From the cell containing the given text, extract its center point as (x, y) coordinate. 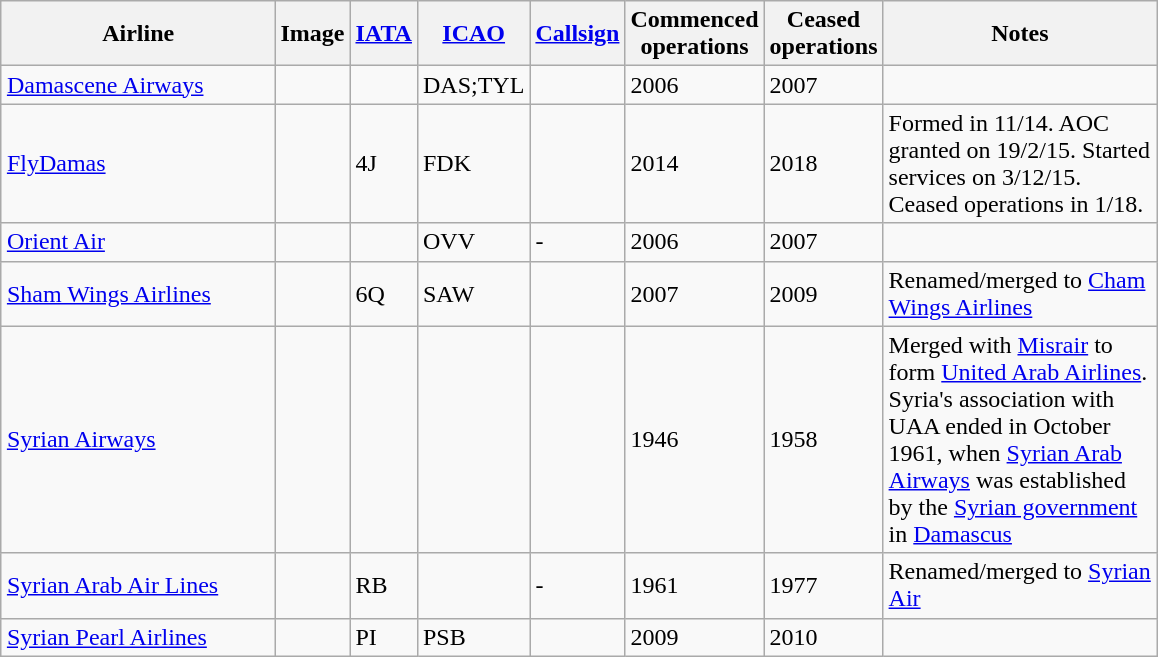
Image (312, 34)
2010 (824, 637)
ICAO (473, 34)
Commencedoperations (694, 34)
Syrian Pearl Airlines (138, 637)
1946 (694, 440)
Notes (1020, 34)
2014 (694, 164)
Sham Wings Airlines (138, 294)
1961 (694, 586)
IATA (384, 34)
Renamed/merged to Cham Wings Airlines (1020, 294)
FlyDamas (138, 164)
RB (384, 586)
Renamed/merged to Syrian Air (1020, 586)
2018 (824, 164)
Callsign (578, 34)
4J (384, 164)
FDK (473, 164)
Orient Air (138, 242)
Ceasedoperations (824, 34)
SAW (473, 294)
1958 (824, 440)
Syrian Airways (138, 440)
PI (384, 637)
Airline (138, 34)
6Q (384, 294)
Formed in 11/14. AOC granted on 19/2/15. Started services on 3/12/15. Ceased operations in 1/18. (1020, 164)
DAS;TYL (473, 85)
PSB (473, 637)
1977 (824, 586)
OVV (473, 242)
Damascene Airways (138, 85)
Syrian Arab Air Lines (138, 586)
